Scan for the cell matching the given text and deliver its [X, Y] coordinate at center. 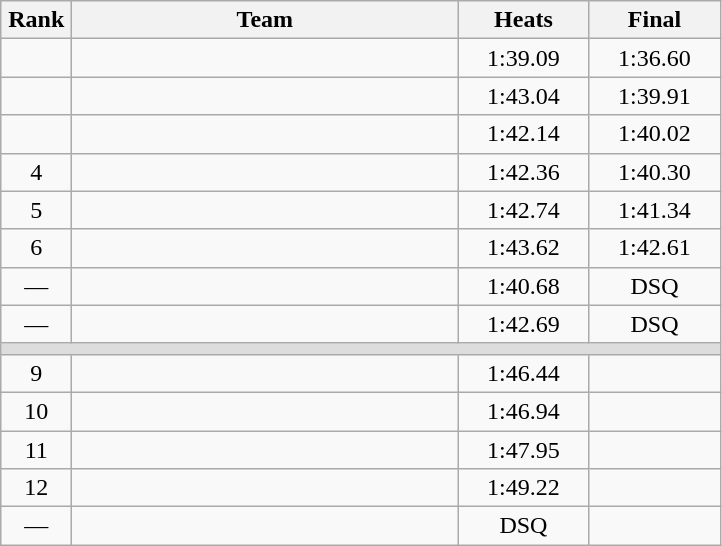
12 [36, 488]
Rank [36, 20]
1:43.04 [524, 96]
1:42.14 [524, 134]
1:46.44 [524, 373]
1:43.62 [524, 248]
11 [36, 449]
1:42.36 [524, 172]
1:46.94 [524, 411]
1:49.22 [524, 488]
1:47.95 [524, 449]
6 [36, 248]
1:40.68 [524, 286]
4 [36, 172]
10 [36, 411]
Final [654, 20]
1:36.60 [654, 58]
1:41.34 [654, 210]
9 [36, 373]
1:39.09 [524, 58]
Team [265, 20]
1:42.74 [524, 210]
1:42.69 [524, 324]
1:42.61 [654, 248]
1:39.91 [654, 96]
5 [36, 210]
1:40.02 [654, 134]
1:40.30 [654, 172]
Heats [524, 20]
